Find where the given text appears and provide that cell's center as (X, Y) coordinate. 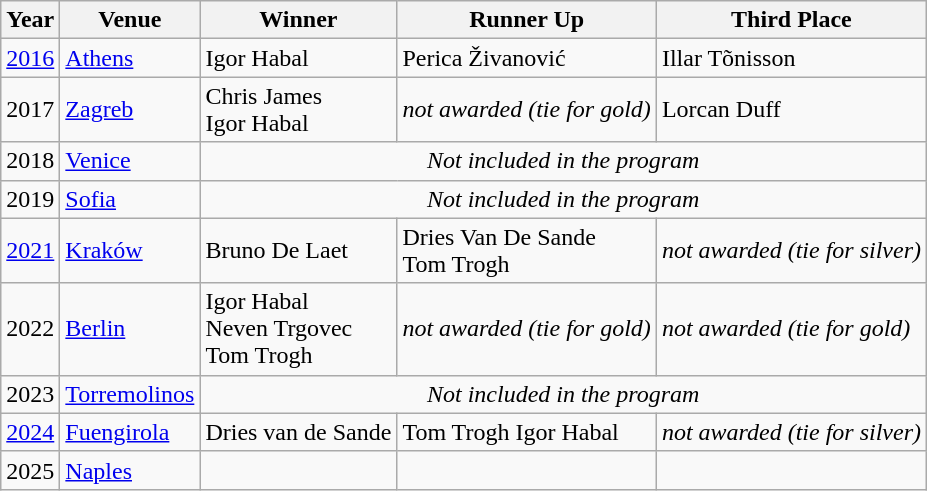
2025 (30, 470)
Winner (298, 20)
Torremolinos (130, 394)
Dries van de Sande (298, 432)
2017 (30, 110)
Runner Up (527, 20)
Naples (130, 470)
Zagreb (130, 110)
Chris James Igor Habal (298, 110)
Venice (130, 161)
Lorcan Duff (791, 110)
Perica Živanović (527, 58)
Third Place (791, 20)
2021 (30, 250)
2024 (30, 432)
Berlin (130, 329)
Venue (130, 20)
Dries Van De Sande Tom Trogh (527, 250)
Sofia (130, 199)
Year (30, 20)
Igor Habal Neven Trgovec Tom Trogh (298, 329)
2022 (30, 329)
2016 (30, 58)
2023 (30, 394)
Kraków (130, 250)
Tom Trogh Igor Habal (527, 432)
Illar Tõnisson (791, 58)
Bruno De Laet (298, 250)
2019 (30, 199)
Fuengirola (130, 432)
Athens (130, 58)
2018 (30, 161)
Igor Habal (298, 58)
